Detect which cell encompasses the target text, then output its [x, y] center coordinate. 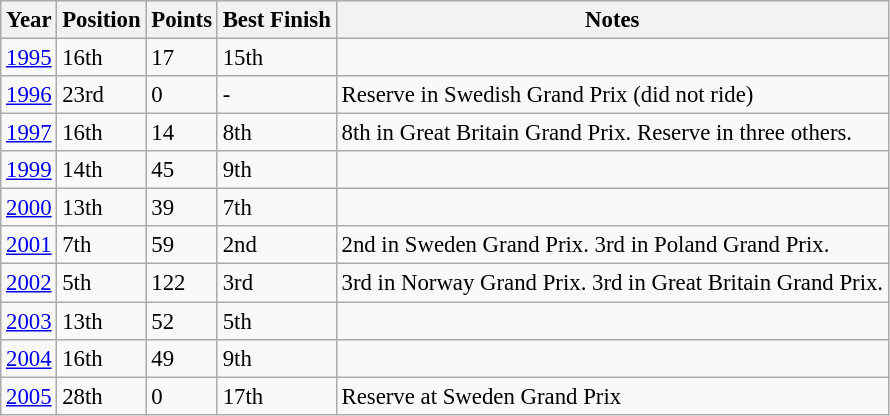
3rd [276, 283]
2nd in Sweden Grand Prix. 3rd in Poland Grand Prix. [612, 245]
2005 [29, 396]
Year [29, 20]
2000 [29, 208]
Reserve in Swedish Grand Prix (did not ride) [612, 95]
49 [182, 358]
15th [276, 58]
2002 [29, 283]
59 [182, 245]
14 [182, 133]
Position [102, 20]
1999 [29, 170]
39 [182, 208]
Reserve at Sweden Grand Prix [612, 396]
1997 [29, 133]
28th [102, 396]
Best Finish [276, 20]
3rd in Norway Grand Prix. 3rd in Great Britain Grand Prix. [612, 283]
52 [182, 321]
14th [102, 170]
23rd [102, 95]
17 [182, 58]
2004 [29, 358]
- [276, 95]
2003 [29, 321]
2001 [29, 245]
8th [276, 133]
Points [182, 20]
Notes [612, 20]
45 [182, 170]
8th in Great Britain Grand Prix. Reserve in three others. [612, 133]
1996 [29, 95]
2nd [276, 245]
122 [182, 283]
17th [276, 396]
1995 [29, 58]
